Scan for the cell matching the given text and deliver its [x, y] coordinate at center. 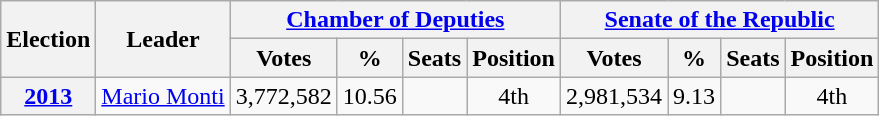
2013 [48, 96]
9.13 [694, 96]
Mario Monti [163, 96]
Chamber of Deputies [395, 20]
3,772,582 [284, 96]
2,981,534 [614, 96]
10.56 [370, 96]
Leader [163, 39]
Senate of the Republic [719, 20]
Election [48, 39]
